Locate the cell with the specified text and output its (x, y) center coordinate. 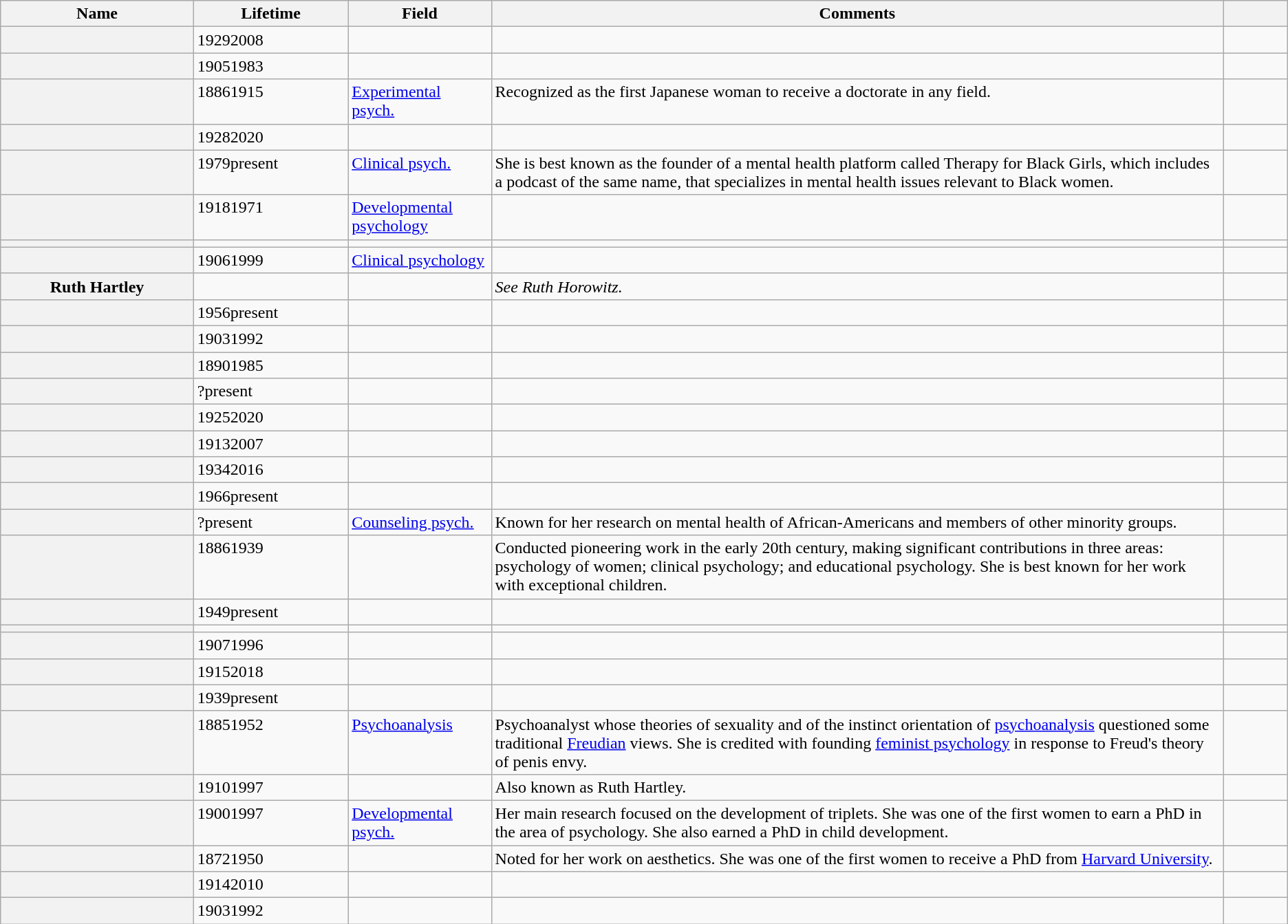
19292008 (270, 40)
Comments (857, 14)
Field (420, 14)
Clinical psychology (420, 260)
Psychoanalysis (420, 742)
Counseling psych. (420, 522)
18721950 (270, 858)
18901985 (270, 365)
19142010 (270, 885)
Noted for her work on aesthetics. She was one of the first women to receive a PhD from Harvard University. (857, 858)
1949present (270, 612)
Developmental psychology (420, 217)
Developmental psych. (420, 823)
Recognized as the first Japanese woman to receive a doctorate in any field. (857, 102)
18861939 (270, 567)
19181971 (270, 217)
1966present (270, 496)
See Ruth Horowitz. (857, 286)
Name (98, 14)
Lifetime (270, 14)
19001997 (270, 823)
Also known as Ruth Hartley. (857, 787)
Ruth Hartley (98, 286)
19342016 (270, 470)
19051983 (270, 66)
1956present (270, 312)
Experimental psych. (420, 102)
19282020 (270, 137)
1939present (270, 698)
Known for her research on mental health of African-Americans and members of other minority groups. (857, 522)
19132007 (270, 444)
19252020 (270, 418)
Clinical psych. (420, 172)
19071996 (270, 645)
19101997 (270, 787)
19152018 (270, 671)
18851952 (270, 742)
18861915 (270, 102)
1979present (270, 172)
19061999 (270, 260)
